Capture the cell that displays the provided text and extract its [x, y] central coordinate. 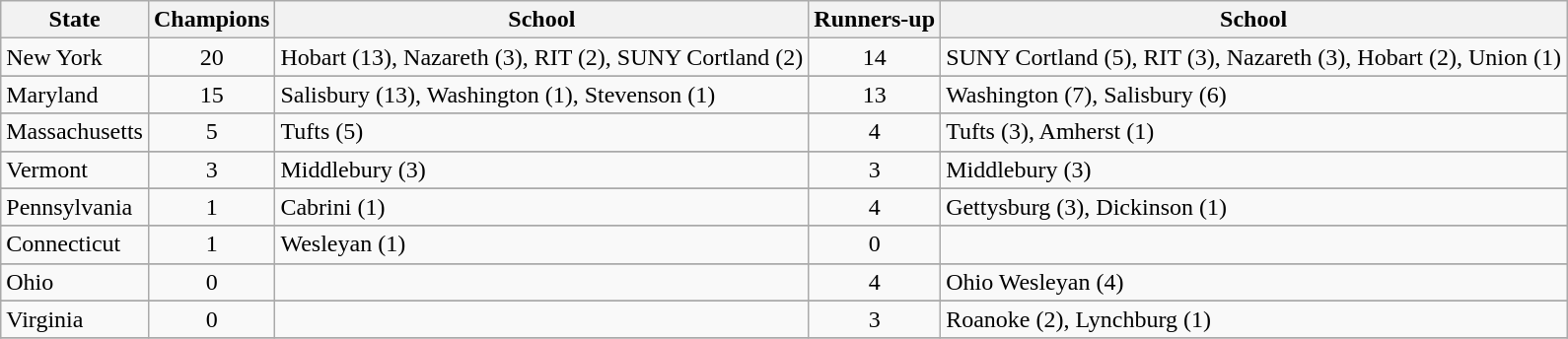
Roanoke (2), Lynchburg (1) [1254, 319]
Gettysburg (3), Dickinson (1) [1254, 207]
Maryland [75, 95]
State [75, 20]
SUNY Cortland (5), RIT (3), Nazareth (3), Hobart (2), Union (1) [1254, 57]
13 [875, 95]
Virginia [75, 319]
Hobart (13), Nazareth (3), RIT (2), SUNY Cortland (2) [542, 57]
Vermont [75, 169]
Tufts (5) [542, 132]
Ohio Wesleyan (4) [1254, 282]
Washington (7), Salisbury (6) [1254, 95]
Salisbury (13), Washington (1), Stevenson (1) [542, 95]
Runners-up [875, 20]
New York [75, 57]
Cabrini (1) [542, 207]
Ohio [75, 282]
Wesleyan (1) [542, 244]
15 [211, 95]
20 [211, 57]
Massachusetts [75, 132]
Pennsylvania [75, 207]
5 [211, 132]
Champions [211, 20]
Connecticut [75, 244]
Tufts (3), Amherst (1) [1254, 132]
14 [875, 57]
